Pinpoint the cell where the given text exists, returning its [X, Y] midpoint coordinate. 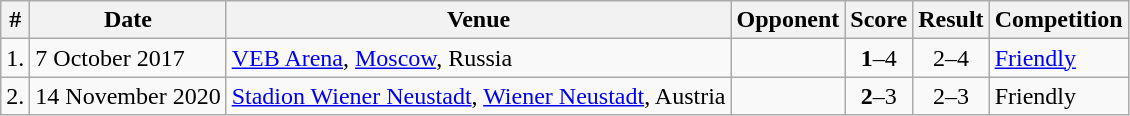
1. [16, 58]
2. [16, 96]
1–4 [879, 58]
Venue [478, 20]
2–4 [951, 58]
Score [879, 20]
7 October 2017 [128, 58]
VEB Arena, Moscow, Russia [478, 58]
# [16, 20]
Date [128, 20]
Opponent [788, 20]
Competition [1058, 20]
Result [951, 20]
Stadion Wiener Neustadt, Wiener Neustadt, Austria [478, 96]
14 November 2020 [128, 96]
